Find where the given text appears and provide that cell's center as [X, Y] coordinate. 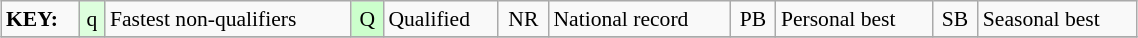
Q [367, 19]
KEY: [40, 19]
Seasonal best [1058, 19]
NR [523, 19]
Personal best [854, 19]
Fastest non-qualifiers [228, 19]
q [92, 19]
PB [753, 19]
SB [955, 19]
National record [639, 19]
Qualified [440, 19]
